Detect which cell encompasses the target text, then output its [x, y] center coordinate. 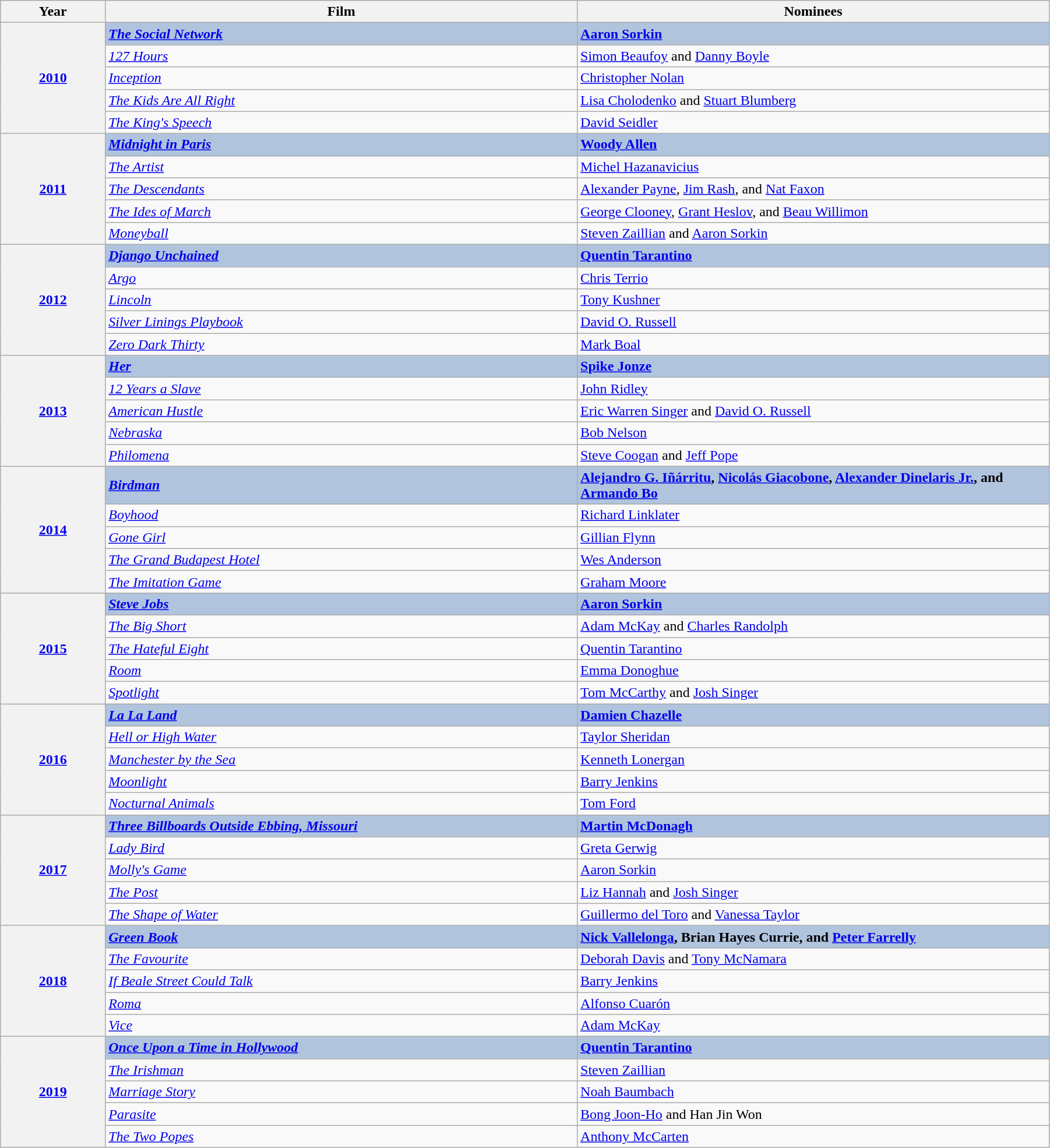
Hell or High Water [341, 737]
2017 [53, 870]
Adam McKay [813, 1026]
Lady Bird [341, 848]
Midnight in Paris [341, 145]
Noah Baumbach [813, 1092]
Tom McCarthy and Josh Singer [813, 693]
The Ides of March [341, 211]
2011 [53, 189]
Birdman [341, 485]
The Shape of Water [341, 914]
Parasite [341, 1114]
Tony Kushner [813, 300]
Alfonso Cuarón [813, 1003]
Roma [341, 1003]
Deborah Davis and Tony McNamara [813, 959]
2018 [53, 981]
Anthony McCarten [813, 1136]
John Ridley [813, 389]
Graham Moore [813, 582]
Adam McKay and Charles Randolph [813, 626]
The Imitation Game [341, 582]
Moonlight [341, 781]
Lisa Cholodenko and Stuart Blumberg [813, 100]
Three Billboards Outside Ebbing, Missouri [341, 826]
Damien Chazelle [813, 715]
Lincoln [341, 300]
Steven Zaillian and Aaron Sorkin [813, 233]
2012 [53, 300]
Marriage Story [341, 1092]
The Descendants [341, 189]
Nick Vallelonga, Brian Hayes Currie, and Peter Farrelly [813, 936]
Nocturnal Animals [341, 804]
La La Land [341, 715]
Nominees [813, 12]
David Seidler [813, 122]
Bob Nelson [813, 433]
2016 [53, 759]
The Social Network [341, 34]
American Hustle [341, 411]
Manchester by the Sea [341, 759]
Chris Terrio [813, 278]
The Post [341, 892]
Nebraska [341, 433]
The Irishman [341, 1070]
Argo [341, 278]
Guillermo del Toro and Vanessa Taylor [813, 914]
Simon Beaufoy and Danny Boyle [813, 56]
The King's Speech [341, 122]
2013 [53, 411]
Michel Hazanavicius [813, 167]
George Clooney, Grant Heslov, and Beau Willimon [813, 211]
Vice [341, 1026]
Richard Linklater [813, 515]
The Two Popes [341, 1136]
The Artist [341, 167]
127 Hours [341, 56]
Django Unchained [341, 255]
Liz Hannah and Josh Singer [813, 892]
Room [341, 671]
Her [341, 367]
Green Book [341, 936]
Zero Dark Thirty [341, 344]
Spotlight [341, 693]
The Grand Budapest Hotel [341, 559]
The Hateful Eight [341, 649]
Steve Coogan and Jeff Pope [813, 455]
Spike Jonze [813, 367]
2010 [53, 78]
2015 [53, 648]
Emma Donoghue [813, 671]
The Big Short [341, 626]
2019 [53, 1092]
Christopher Nolan [813, 78]
Steven Zaillian [813, 1070]
The Kids Are All Right [341, 100]
Inception [341, 78]
Bong Joon-Ho and Han Jin Won [813, 1114]
Silver Linings Playbook [341, 322]
2014 [53, 529]
Tom Ford [813, 804]
Gone Girl [341, 537]
Martin McDonagh [813, 826]
Kenneth Lonergan [813, 759]
Year [53, 12]
12 Years a Slave [341, 389]
The Favourite [341, 959]
Once Upon a Time in Hollywood [341, 1048]
Molly's Game [341, 870]
Mark Boal [813, 344]
If Beale Street Could Talk [341, 981]
Woody Allen [813, 145]
David O. Russell [813, 322]
Film [341, 12]
Steve Jobs [341, 604]
Wes Anderson [813, 559]
Boyhood [341, 515]
Gillian Flynn [813, 537]
Greta Gerwig [813, 848]
Moneyball [341, 233]
Philomena [341, 455]
Taylor Sheridan [813, 737]
Alexander Payne, Jim Rash, and Nat Faxon [813, 189]
Eric Warren Singer and David O. Russell [813, 411]
Alejandro G. Iñárritu, Nicolás Giacobone, Alexander Dinelaris Jr., and Armando Bo [813, 485]
